Detect which cell encompasses the target text, then output its [X, Y] center coordinate. 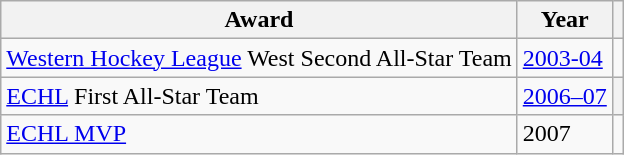
Western Hockey League West Second All-Star Team [259, 58]
ECHL MVP [259, 134]
2006–07 [564, 96]
Year [564, 20]
2003-04 [564, 58]
ECHL First All-Star Team [259, 96]
Award [259, 20]
2007 [564, 134]
